Extract the (X, Y) coordinate from the center of the cell holding the provided text.  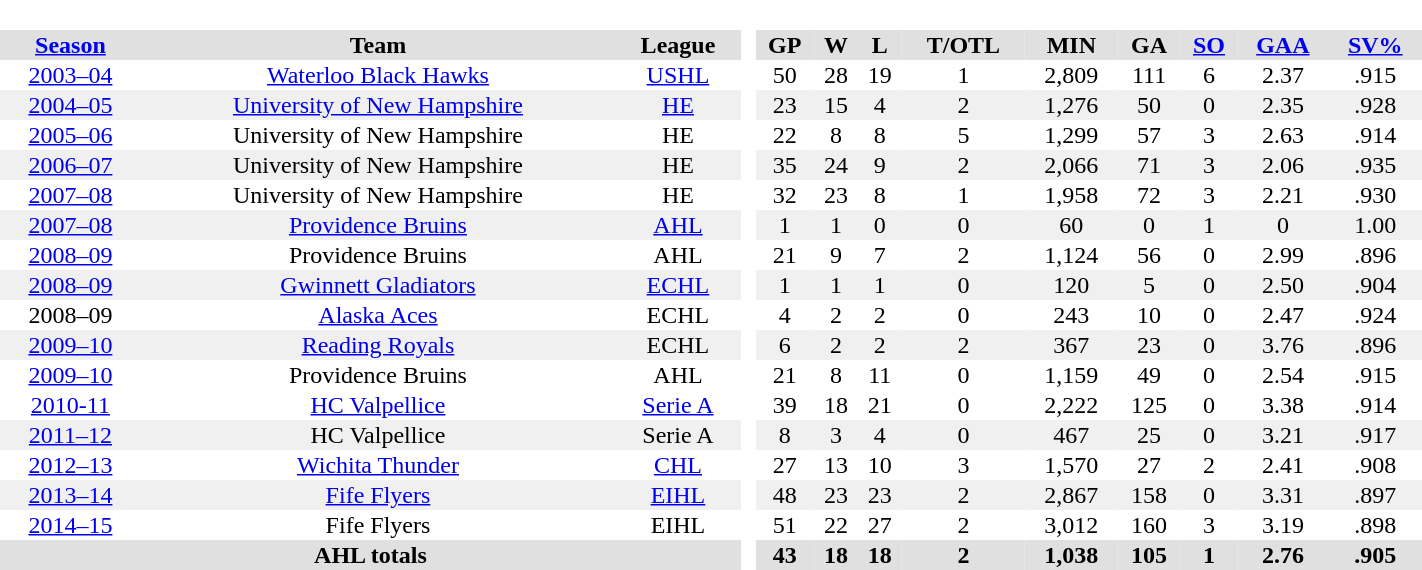
43 (784, 555)
2004–05 (70, 105)
19 (880, 75)
2,809 (1071, 75)
2.54 (1282, 375)
72 (1150, 195)
111 (1150, 75)
Alaska Aces (378, 315)
56 (1150, 255)
15 (836, 105)
3.19 (1282, 525)
.905 (1375, 555)
CHL (678, 465)
1,570 (1071, 465)
2014–15 (70, 525)
.908 (1375, 465)
367 (1071, 345)
2.63 (1282, 135)
32 (784, 195)
AHL totals (370, 555)
120 (1071, 285)
3,012 (1071, 525)
1,124 (1071, 255)
2,867 (1071, 495)
1,958 (1071, 195)
L (880, 45)
467 (1071, 435)
71 (1150, 165)
.924 (1375, 315)
2.37 (1282, 75)
3.38 (1282, 405)
GA (1150, 45)
24 (836, 165)
2.41 (1282, 465)
2013–14 (70, 495)
158 (1150, 495)
GP (784, 45)
.928 (1375, 105)
2.35 (1282, 105)
39 (784, 405)
1,276 (1071, 105)
MIN (1071, 45)
Season (70, 45)
1,038 (1071, 555)
51 (784, 525)
.897 (1375, 495)
League (678, 45)
1.00 (1375, 225)
2.06 (1282, 165)
2,222 (1071, 405)
2003–04 (70, 75)
243 (1071, 315)
13 (836, 465)
35 (784, 165)
2012–13 (70, 465)
1,299 (1071, 135)
11 (880, 375)
2011–12 (70, 435)
Waterloo Black Hawks (378, 75)
160 (1150, 525)
2.99 (1282, 255)
.904 (1375, 285)
.898 (1375, 525)
3.31 (1282, 495)
2005–06 (70, 135)
3.21 (1282, 435)
.935 (1375, 165)
2.21 (1282, 195)
Gwinnett Gladiators (378, 285)
SV% (1375, 45)
2006–07 (70, 165)
Wichita Thunder (378, 465)
.930 (1375, 195)
48 (784, 495)
2.50 (1282, 285)
2.76 (1282, 555)
125 (1150, 405)
T/OTL (964, 45)
3.76 (1282, 345)
1,159 (1071, 375)
SO (1210, 45)
USHL (678, 75)
.917 (1375, 435)
Team (378, 45)
Reading Royals (378, 345)
W (836, 45)
28 (836, 75)
105 (1150, 555)
2010-11 (70, 405)
25 (1150, 435)
57 (1150, 135)
49 (1150, 375)
7 (880, 255)
2,066 (1071, 165)
GAA (1282, 45)
60 (1071, 225)
2.47 (1282, 315)
